Determine the [x, y] coordinate at the center of the cell enclosing the given text.  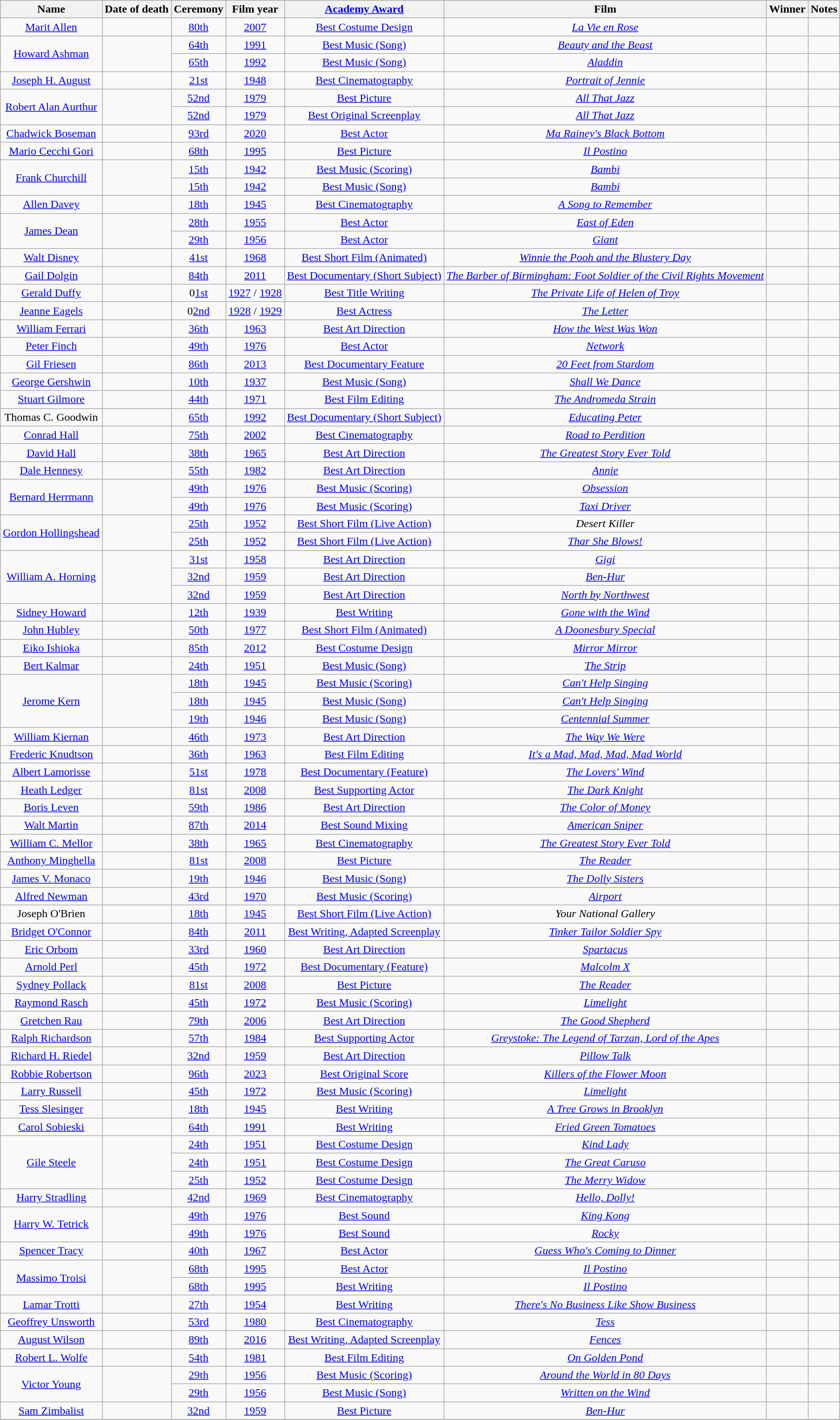
Name [51, 9]
The Lovers' Wind [605, 772]
Alfred Newman [51, 896]
Harry W. Tetrick [51, 1224]
1982 [255, 470]
Eric Orbom [51, 949]
The Way We Were [605, 736]
1986 [255, 808]
85th [198, 648]
Anthony Minghella [51, 861]
Carol Sobieski [51, 1127]
31st [198, 559]
Tess [605, 1322]
1981 [255, 1358]
57th [198, 1038]
Airport [605, 896]
Mario Cecchi Gori [51, 151]
Harry Stradling [51, 1198]
2013 [255, 364]
44th [198, 399]
Mirror Mirror [605, 648]
Spartacus [605, 949]
55th [198, 470]
Chadwick Boseman [51, 133]
Winner [787, 9]
Frank Churchill [51, 178]
40th [198, 1251]
William C. Mellor [51, 843]
50th [198, 630]
Massimo Troisi [51, 1277]
Walt Disney [51, 258]
James Dean [51, 231]
Arnold Perl [51, 967]
1958 [255, 559]
1939 [255, 612]
The Barber of Birmingham: Foot Soldier of the Civil Rights Movement [605, 275]
Pillow Talk [605, 1056]
Your National Gallery [605, 914]
Fences [605, 1339]
Joseph H. August [51, 80]
01st [198, 293]
1984 [255, 1038]
Albert Lamorisse [51, 772]
Larry Russell [51, 1091]
Jerome Kern [51, 701]
Killers of the Flower Moon [605, 1073]
Tess Slesinger [51, 1109]
Bridget O'Connor [51, 932]
Portrait of Jennie [605, 80]
James V. Monaco [51, 878]
Annie [605, 470]
80th [198, 27]
89th [198, 1339]
Lamar Trotti [51, 1304]
Thar She Blows! [605, 542]
1970 [255, 896]
Best Original Screenplay [364, 116]
93rd [198, 133]
Notes [824, 9]
The Letter [605, 311]
Tinker Tailor Soldier Spy [605, 932]
Best Title Writing [364, 293]
2006 [255, 1020]
Giant [605, 240]
Geoffrey Unsworth [51, 1322]
Eiko Ishioka [51, 648]
Guess Who's Coming to Dinner [605, 1251]
Gil Friesen [51, 364]
George Gershwin [51, 382]
2007 [255, 27]
Written on the Wind [605, 1393]
The Great Caruso [605, 1162]
Around the World in 80 Days [605, 1375]
1969 [255, 1198]
75th [198, 435]
William A. Horning [51, 577]
Ma Rainey's Black Bottom [605, 133]
1927 / 1928 [255, 293]
David Hall [51, 453]
It's a Mad, Mad, Mad, Mad World [605, 754]
The Private Life of Helen of Troy [605, 293]
William Kiernan [51, 736]
Desert Killer [605, 524]
A Doonesbury Special [605, 630]
There's No Business Like Show Business [605, 1304]
53rd [198, 1322]
East of Eden [605, 222]
Kind Lady [605, 1145]
Centennial Summer [605, 719]
Gone with the Wind [605, 612]
Gile Steele [51, 1162]
The Merry Widow [605, 1180]
1960 [255, 949]
2016 [255, 1339]
1928 / 1929 [255, 311]
La Vie en Rose [605, 27]
Thomas C. Goodwin [51, 417]
How the West Was Won [605, 329]
Winnie the Pooh and the Blustery Day [605, 258]
A Tree Grows in Brooklyn [605, 1109]
Best Documentary Feature [364, 364]
Peter Finch [51, 346]
Boris Leven [51, 808]
The Strip [605, 665]
Network [605, 346]
1978 [255, 772]
Gigi [605, 559]
02nd [198, 311]
Academy Award [364, 9]
1971 [255, 399]
20 Feet from Stardom [605, 364]
1937 [255, 382]
King Kong [605, 1215]
Gretchen Rau [51, 1020]
Film [605, 9]
Bert Kalmar [51, 665]
Dale Hennesy [51, 470]
41st [198, 258]
51st [198, 772]
87th [198, 825]
Malcolm X [605, 967]
1973 [255, 736]
Ceremony [198, 9]
The Dark Knight [605, 790]
A Song to Remember [605, 204]
Rocky [605, 1233]
Ralph Richardson [51, 1038]
Educating Peter [605, 417]
59th [198, 808]
John Hubley [51, 630]
Jeanne Eagels [51, 311]
Victor Young [51, 1384]
Robert L. Wolfe [51, 1358]
Road to Perdition [605, 435]
33rd [198, 949]
Film year [255, 9]
William Ferrari [51, 329]
The Good Shepherd [605, 1020]
1955 [255, 222]
Bernard Herrmann [51, 497]
Stuart Gilmore [51, 399]
1948 [255, 80]
American Sniper [605, 825]
86th [198, 364]
Marit Allen [51, 27]
Frederic Knudtson [51, 754]
Sam Zimbalist [51, 1411]
54th [198, 1358]
Best Original Score [364, 1073]
Gordon Hollingshead [51, 533]
Hello, Dolly! [605, 1198]
Sidney Howard [51, 612]
Date of death [137, 9]
Shall We Dance [605, 382]
42nd [198, 1198]
Best Actress [364, 311]
1980 [255, 1322]
1967 [255, 1251]
Gerald Duffy [51, 293]
Conrad Hall [51, 435]
1968 [255, 258]
On Golden Pond [605, 1358]
Robert Alan Aurthur [51, 107]
Allen Davey [51, 204]
1954 [255, 1304]
2023 [255, 1073]
Sydney Pollack [51, 985]
Fried Green Tomatoes [605, 1127]
Beauty and the Beast [605, 45]
Heath Ledger [51, 790]
12th [198, 612]
Robbie Robertson [51, 1073]
North by Northwest [605, 595]
Spencer Tracy [51, 1251]
96th [198, 1073]
Taxi Driver [605, 506]
79th [198, 1020]
Obsession [605, 488]
Gail Dolgin [51, 275]
2020 [255, 133]
August Wilson [51, 1339]
27th [198, 1304]
43rd [198, 896]
2012 [255, 648]
Aladdin [605, 62]
2014 [255, 825]
The Dolly Sisters [605, 878]
Richard H. Riedel [51, 1056]
Howard Ashman [51, 54]
Best Sound Mixing [364, 825]
The Andromeda Strain [605, 399]
46th [198, 736]
Greystoke: The Legend of Tarzan, Lord of the Apes [605, 1038]
1977 [255, 630]
10th [198, 382]
Walt Martin [51, 825]
Joseph O'Brien [51, 914]
28th [198, 222]
21st [198, 80]
Raymond Rasch [51, 1002]
The Color of Money [605, 808]
2002 [255, 435]
